Determine the (x, y) coordinate at the center of the cell enclosing the given text.  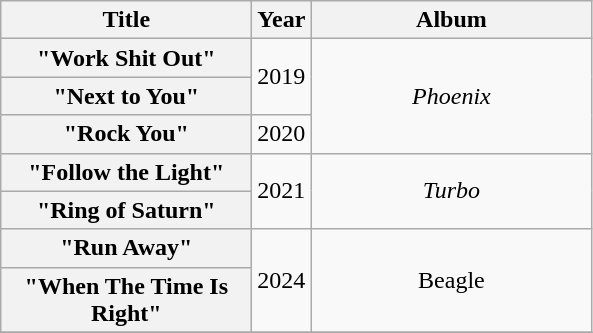
Year (282, 20)
Beagle (452, 280)
"Next to You" (126, 96)
Title (126, 20)
"Work Shit Out" (126, 58)
"Follow the Light" (126, 172)
2020 (282, 134)
2019 (282, 77)
2021 (282, 191)
"Ring of Saturn" (126, 210)
2024 (282, 280)
Phoenix (452, 96)
Album (452, 20)
Turbo (452, 191)
"Run Away" (126, 248)
"Rock You" (126, 134)
"When The Time Is Right" (126, 300)
